Determine the [x, y] coordinate at the center of the cell enclosing the given text.  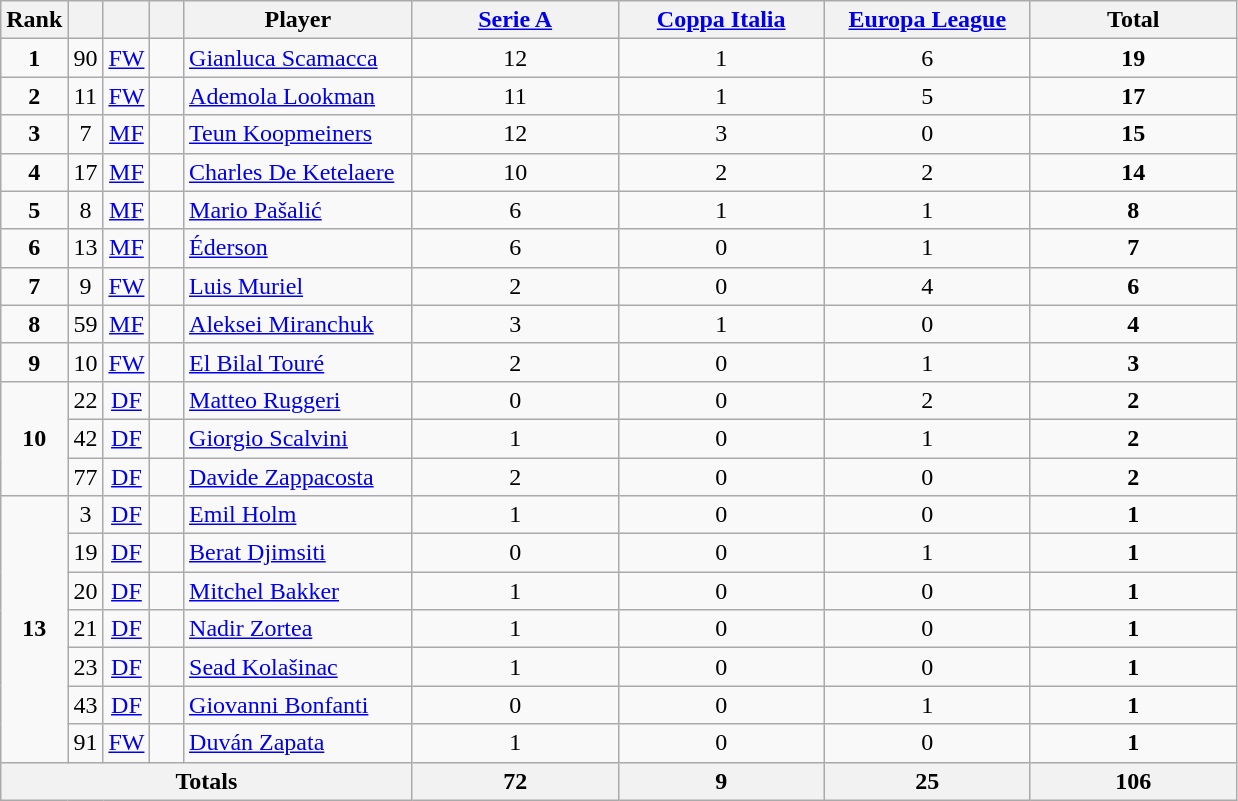
Nadir Zortea [298, 629]
Aleksei Miranchuk [298, 324]
77 [86, 477]
90 [86, 58]
Luis Muriel [298, 286]
Charles De Ketelaere [298, 172]
59 [86, 324]
15 [1133, 134]
Davide Zappacosta [298, 477]
Emil Holm [298, 515]
42 [86, 438]
Matteo Ruggeri [298, 400]
20 [86, 591]
Totals [206, 781]
25 [927, 781]
21 [86, 629]
Mitchel Bakker [298, 591]
Ademola Lookman [298, 96]
Serie A [515, 20]
Teun Koopmeiners [298, 134]
Total [1133, 20]
Player [298, 20]
Giovanni Bonfanti [298, 705]
Berat Djimsiti [298, 553]
Gianluca Scamacca [298, 58]
106 [1133, 781]
Sead Kolašinac [298, 667]
Mario Pašalić [298, 210]
Rank [34, 20]
91 [86, 743]
Europa League [927, 20]
El Bilal Touré [298, 362]
Giorgio Scalvini [298, 438]
Duván Zapata [298, 743]
Éderson [298, 248]
14 [1133, 172]
22 [86, 400]
43 [86, 705]
72 [515, 781]
23 [86, 667]
Coppa Italia [721, 20]
